From the cell containing the given text, extract its center point as [X, Y] coordinate. 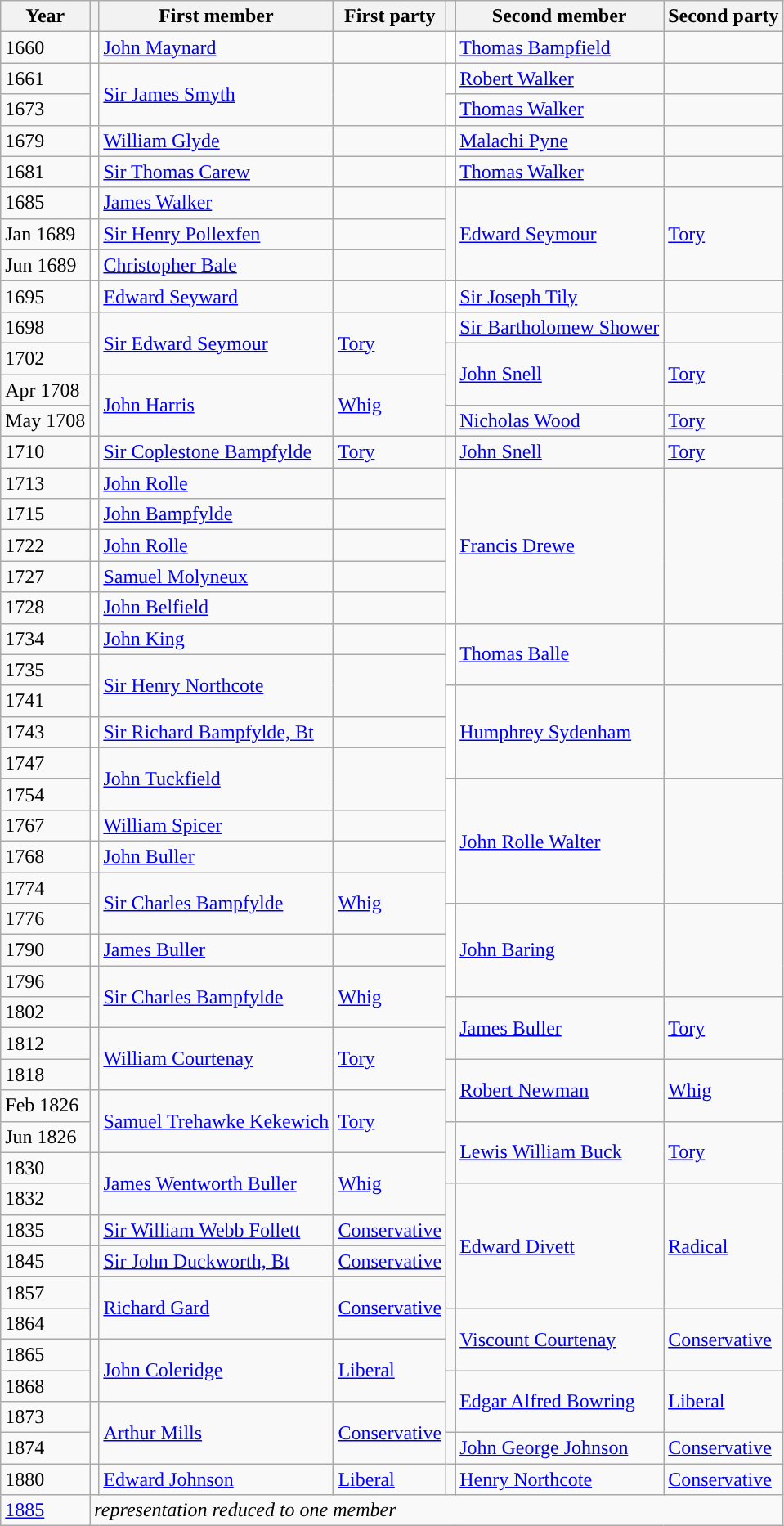
Edward Johnson [216, 1479]
Edgar Alfred Bowring [559, 1402]
1713 [46, 483]
1743 [46, 732]
1734 [46, 639]
1802 [46, 1012]
Sir Bartholomew Shower [559, 327]
1865 [46, 1354]
William Glyde [216, 141]
1830 [46, 1168]
Samuel Molyneux [216, 577]
1735 [46, 670]
1832 [46, 1199]
1728 [46, 608]
1661 [46, 79]
Lewis William Buck [559, 1152]
Sir Henry Northcote [216, 685]
Second party [724, 16]
Arthur Mills [216, 1433]
Second member [559, 16]
1681 [46, 172]
John Rolle Walter [559, 841]
1698 [46, 327]
1790 [46, 950]
Radical [724, 1245]
1685 [46, 203]
First party [390, 16]
1857 [46, 1292]
James Walker [216, 203]
Sir Edward Seymour [216, 343]
Sir William Webb Follett [216, 1230]
1835 [46, 1230]
John Buller [216, 856]
1885 [46, 1510]
John Harris [216, 406]
1812 [46, 1044]
John Maynard [216, 47]
1768 [46, 856]
John Bampfylde [216, 514]
1818 [46, 1075]
William Spicer [216, 825]
Sir Coplestone Bampfylde [216, 452]
James Wentworth Buller [216, 1183]
1880 [46, 1479]
Jan 1689 [46, 234]
Humphrey Sydenham [559, 732]
John Baring [559, 950]
Henry Northcote [559, 1479]
John King [216, 639]
1845 [46, 1261]
1727 [46, 577]
1873 [46, 1417]
1874 [46, 1448]
Sir Thomas Carew [216, 172]
1660 [46, 47]
1695 [46, 296]
Year [46, 16]
representation reduced to one member [437, 1510]
Sir Joseph Tily [559, 296]
Sir James Smyth [216, 94]
Edward Seyward [216, 296]
Thomas Bampfield [559, 47]
1673 [46, 110]
Robert Newman [559, 1090]
John Belfield [216, 608]
1702 [46, 358]
1741 [46, 701]
Samuel Trehawke Kekewich [216, 1121]
Apr 1708 [46, 390]
Sir Henry Pollexfen [216, 234]
1776 [46, 919]
John Coleridge [216, 1370]
Viscount Courtenay [559, 1339]
Malachi Pyne [559, 141]
1722 [46, 545]
First member [216, 16]
1796 [46, 981]
Edward Divett [559, 1245]
Nicholas Wood [559, 421]
1747 [46, 763]
1754 [46, 794]
1767 [46, 825]
1864 [46, 1323]
John George Johnson [559, 1448]
Christopher Bale [216, 265]
Jun 1689 [46, 265]
1868 [46, 1386]
Francis Drewe [559, 545]
Feb 1826 [46, 1106]
Edward Seymour [559, 234]
May 1708 [46, 421]
John Tuckfield [216, 779]
Thomas Balle [559, 654]
Sir Richard Bampfylde, Bt [216, 732]
Richard Gard [216, 1308]
Robert Walker [559, 79]
1710 [46, 452]
1715 [46, 514]
1679 [46, 141]
Jun 1826 [46, 1137]
1774 [46, 887]
William Courtenay [216, 1059]
Sir John Duckworth, Bt [216, 1261]
